Capture the cell that displays the provided text and extract its (x, y) central coordinate. 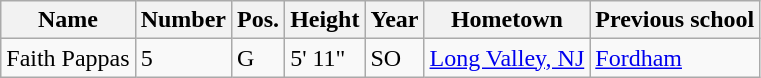
Fordham (675, 58)
Number (183, 20)
Previous school (675, 20)
Long Valley, NJ (507, 58)
Year (394, 20)
Hometown (507, 20)
SO (394, 58)
Height (325, 20)
Name (68, 20)
5' 11" (325, 58)
Pos. (258, 20)
Faith Pappas (68, 58)
G (258, 58)
5 (183, 58)
